For the text-containing cell, return its midpoint in [x, y] coordinate format. 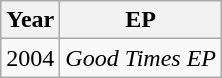
Good Times EP [141, 58]
Year [30, 20]
EP [141, 20]
2004 [30, 58]
